Locate the cell with the specified text and output its [X, Y] center coordinate. 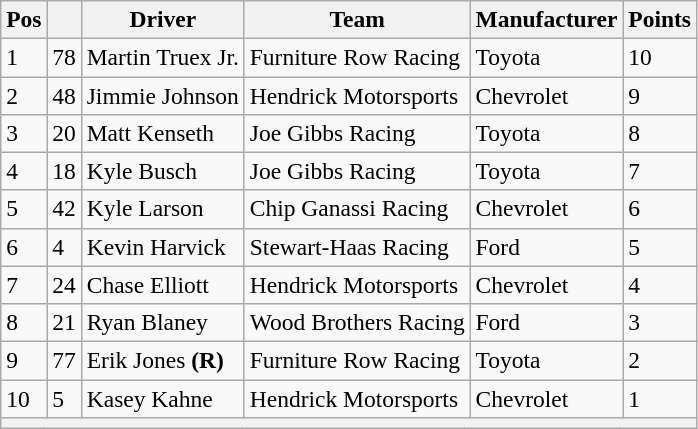
Driver [162, 19]
Matt Kenseth [162, 133]
Chip Ganassi Racing [357, 209]
77 [64, 360]
24 [64, 285]
Team [357, 19]
48 [64, 95]
Points [660, 19]
Erik Jones (R) [162, 360]
Manufacturer [546, 19]
42 [64, 209]
Stewart-Haas Racing [357, 247]
Kasey Kahne [162, 398]
20 [64, 133]
18 [64, 171]
Kyle Larson [162, 209]
Ryan Blaney [162, 322]
78 [64, 57]
Kyle Busch [162, 171]
Jimmie Johnson [162, 95]
21 [64, 322]
Chase Elliott [162, 285]
Martin Truex Jr. [162, 57]
Kevin Harvick [162, 247]
Pos [24, 19]
Wood Brothers Racing [357, 322]
